Pinpoint the cell where the given text exists, returning its (X, Y) midpoint coordinate. 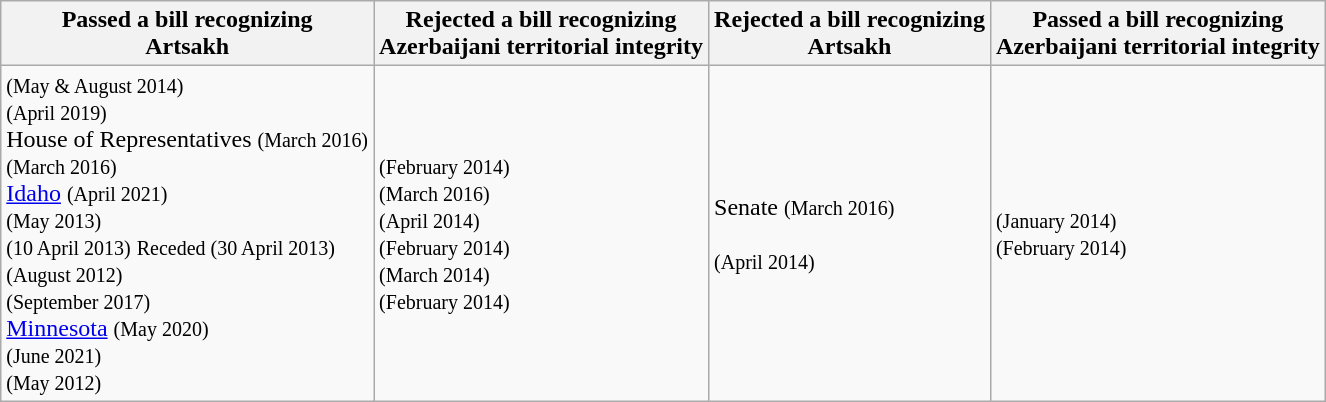
Passed a bill recognizingAzerbaijani territorial integrity (1158, 34)
Rejected a bill recognizingAzerbaijani territorial integrity (542, 34)
Senate (March 2016) (April 2014) (850, 234)
Passed a bill recognizingArtsakh (188, 34)
Rejected a bill recognizingArtsakh (850, 34)
(February 2014) (March 2016) (April 2014) (February 2014) (March 2014) (February 2014) (542, 234)
(January 2014) (February 2014) (1158, 234)
